Provide the (x, y) coordinate of the cell's center where the given text is located.  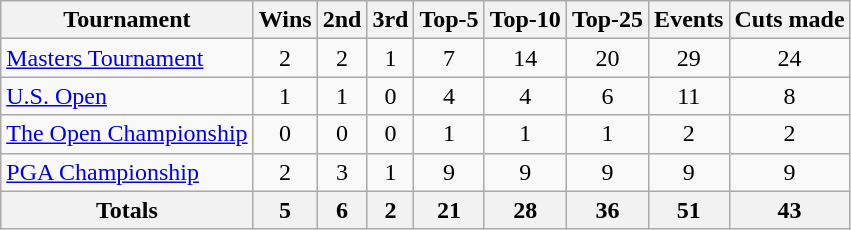
Cuts made (790, 20)
Events (689, 20)
The Open Championship (127, 134)
Totals (127, 210)
3 (342, 172)
Top-10 (525, 20)
20 (607, 58)
11 (689, 96)
Masters Tournament (127, 58)
29 (689, 58)
43 (790, 210)
Top-5 (449, 20)
28 (525, 210)
7 (449, 58)
Top-25 (607, 20)
24 (790, 58)
51 (689, 210)
8 (790, 96)
Tournament (127, 20)
5 (285, 210)
U.S. Open (127, 96)
21 (449, 210)
Wins (285, 20)
PGA Championship (127, 172)
2nd (342, 20)
14 (525, 58)
3rd (390, 20)
36 (607, 210)
